Provide the [x, y] coordinate of the cell's center where the given text is located.  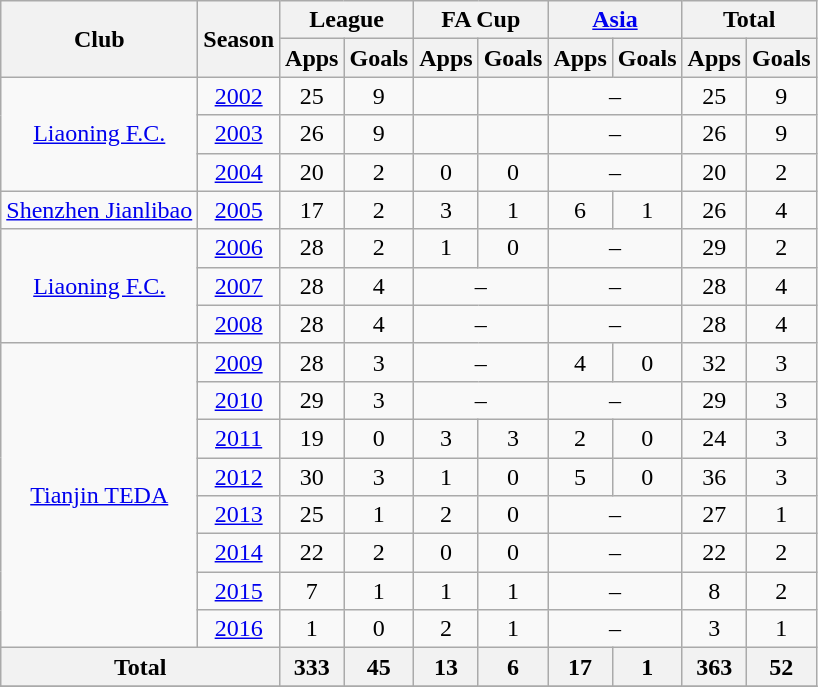
2012 [239, 477]
2016 [239, 629]
FA Cup [481, 20]
2013 [239, 515]
13 [446, 667]
45 [379, 667]
8 [714, 591]
Shenzhen Jianlibao [100, 210]
24 [714, 438]
19 [312, 438]
7 [312, 591]
2008 [239, 324]
Asia [615, 20]
333 [312, 667]
Club [100, 39]
League [347, 20]
Tianjin TEDA [100, 495]
5 [580, 477]
2003 [239, 134]
52 [781, 667]
2010 [239, 400]
2002 [239, 96]
30 [312, 477]
27 [714, 515]
2009 [239, 362]
2005 [239, 210]
32 [714, 362]
2007 [239, 286]
2011 [239, 438]
2015 [239, 591]
Season [239, 39]
36 [714, 477]
2014 [239, 553]
2006 [239, 248]
2004 [239, 172]
363 [714, 667]
